Extract the (X, Y) coordinate from the center of the cell holding the provided text.  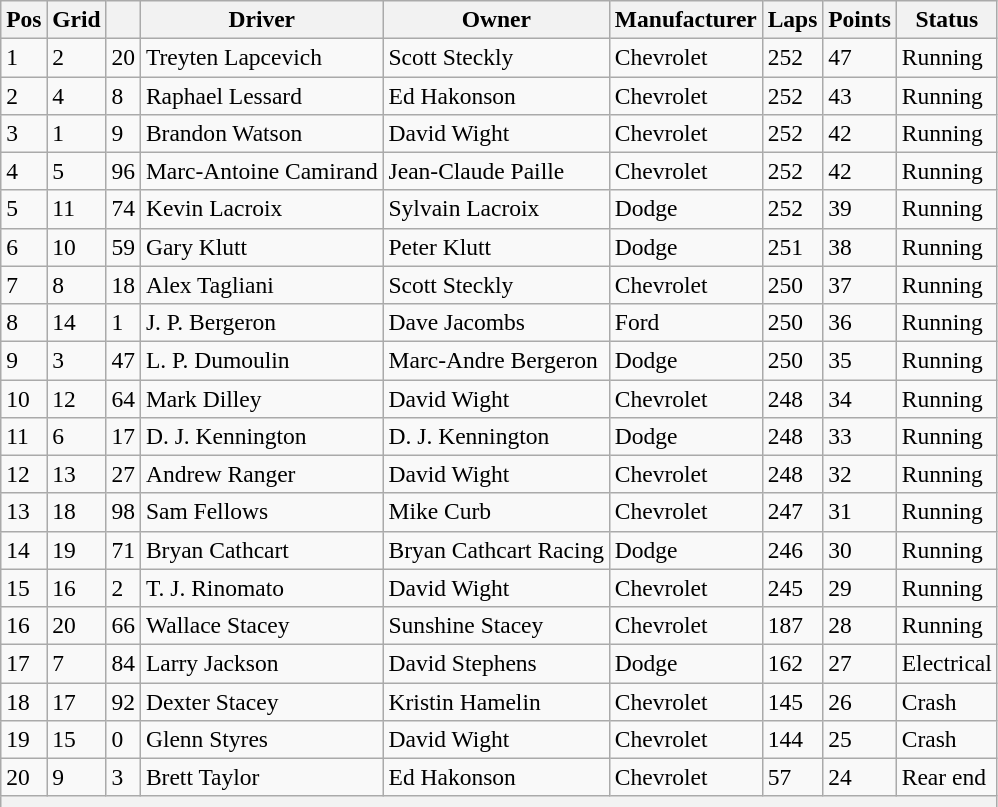
Gary Klutt (262, 247)
Andrew Ranger (262, 474)
L. P. Dumoulin (262, 360)
28 (860, 625)
Owner (496, 19)
98 (123, 512)
Kevin Lacroix (262, 209)
64 (123, 398)
Kristin Hamelin (496, 701)
Larry Jackson (262, 663)
39 (860, 209)
Pos (24, 19)
Bryan Cathcart (262, 550)
Electrical (946, 663)
Grid (76, 19)
31 (860, 512)
38 (860, 247)
26 (860, 701)
29 (860, 588)
162 (792, 663)
Jean-Claude Paille (496, 171)
59 (123, 247)
Wallace Stacey (262, 625)
Sam Fellows (262, 512)
Ford (686, 322)
43 (860, 95)
Manufacturer (686, 19)
Brandon Watson (262, 133)
Rear end (946, 777)
Marc-Andre Bergeron (496, 360)
34 (860, 398)
0 (123, 739)
Sylvain Lacroix (496, 209)
Laps (792, 19)
Sunshine Stacey (496, 625)
251 (792, 247)
David Stephens (496, 663)
Status (946, 19)
245 (792, 588)
187 (792, 625)
J. P. Bergeron (262, 322)
37 (860, 285)
Alex Tagliani (262, 285)
30 (860, 550)
Mark Dilley (262, 398)
Glenn Styres (262, 739)
Peter Klutt (496, 247)
Bryan Cathcart Racing (496, 550)
Brett Taylor (262, 777)
Dexter Stacey (262, 701)
Points (860, 19)
25 (860, 739)
Raphael Lessard (262, 95)
T. J. Rinomato (262, 588)
246 (792, 550)
92 (123, 701)
32 (860, 474)
24 (860, 777)
Driver (262, 19)
71 (123, 550)
84 (123, 663)
Dave Jacombs (496, 322)
57 (792, 777)
247 (792, 512)
145 (792, 701)
66 (123, 625)
35 (860, 360)
Treyten Lapcevich (262, 57)
36 (860, 322)
Marc-Antoine Camirand (262, 171)
33 (860, 436)
144 (792, 739)
Mike Curb (496, 512)
74 (123, 209)
96 (123, 171)
